Find where the given text appears and provide that cell's center as [X, Y] coordinate. 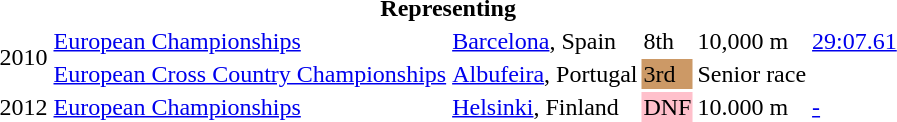
10.000 m [752, 107]
DNF [668, 107]
10,000 m [752, 41]
3rd [668, 74]
Barcelona, Spain [545, 41]
Helsinki, Finland [545, 107]
European Cross Country Championships [250, 74]
Senior race [752, 74]
Albufeira, Portugal [545, 74]
8th [668, 41]
